Pinpoint the cell where the given text exists, returning its [x, y] midpoint coordinate. 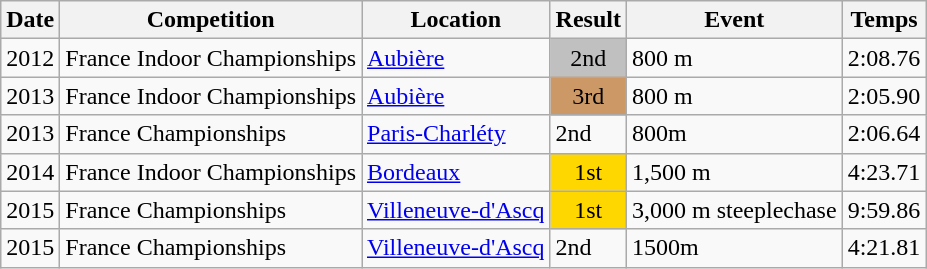
3rd [588, 96]
800m [734, 134]
2:06.64 [884, 134]
Competition [211, 20]
2014 [30, 172]
Temps [884, 20]
1,500 m [734, 172]
Location [456, 20]
2:08.76 [884, 58]
Event [734, 20]
Date [30, 20]
2:05.90 [884, 96]
2012 [30, 58]
3,000 m steeplechase [734, 210]
Result [588, 20]
9:59.86 [884, 210]
4:21.81 [884, 248]
Paris-Charléty [456, 134]
4:23.71 [884, 172]
1500m [734, 248]
Bordeaux [456, 172]
